Output the (x, y) coordinate of the center of the cell containing the given text.  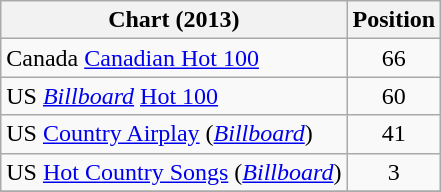
US Billboard Hot 100 (174, 96)
Chart (2013) (174, 20)
US Country Airplay (Billboard) (174, 134)
60 (394, 96)
US Hot Country Songs (Billboard) (174, 172)
3 (394, 172)
66 (394, 58)
Canada Canadian Hot 100 (174, 58)
Position (394, 20)
41 (394, 134)
